Return [x, y] of the center of cell containing provided text 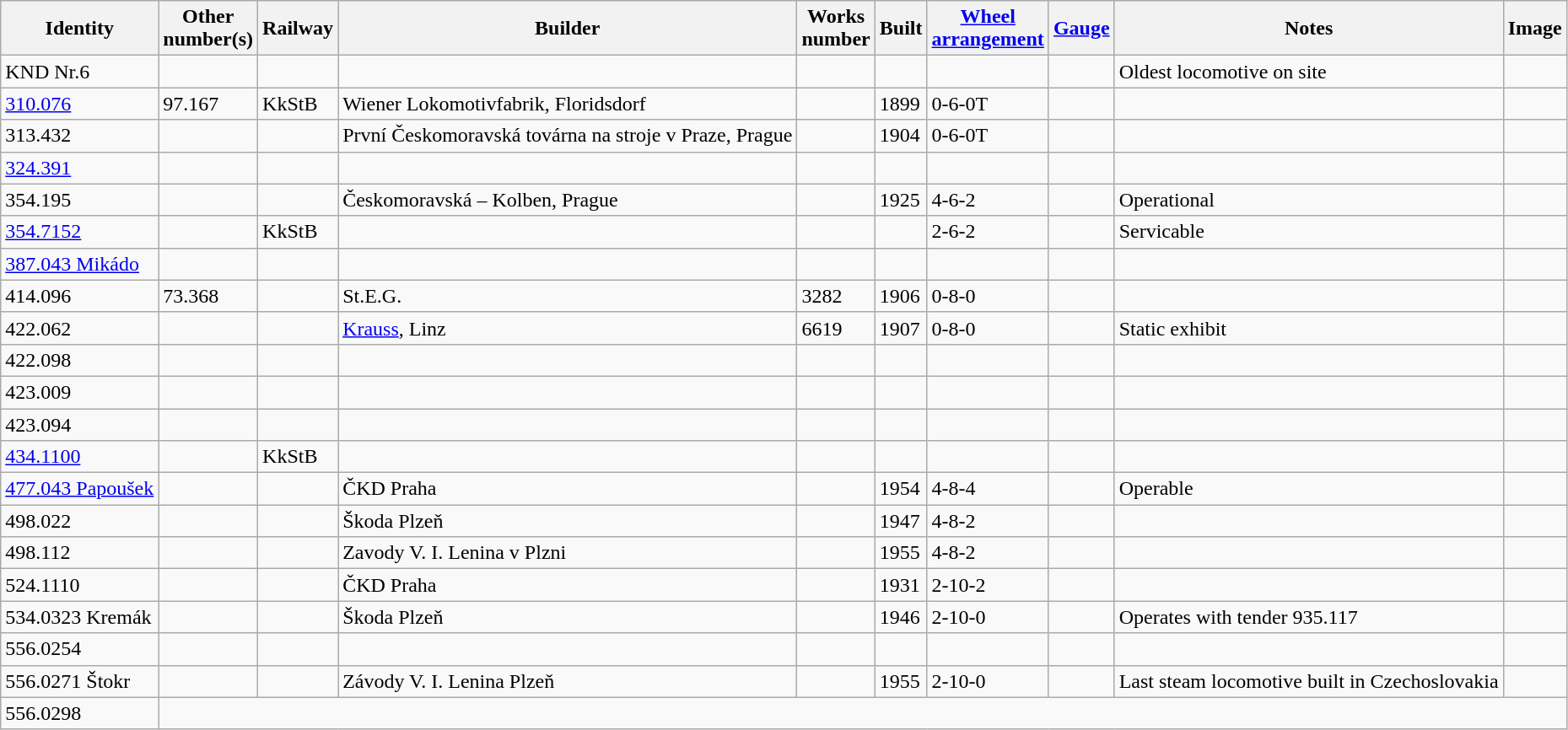
KND Nr.6 [79, 72]
Static exhibit [1309, 328]
422.062 [79, 328]
73.368 [208, 296]
97.167 [208, 104]
Built [901, 29]
414.096 [79, 296]
První Českomoravská továrna na stroje v Praze, Prague [568, 136]
Operable [1309, 489]
Českomoravská – Kolben, Prague [568, 200]
524.1110 [79, 585]
423.094 [79, 424]
434.1100 [79, 457]
1907 [901, 328]
Wiener Lokomotivfabrik, Floridsdorf [568, 104]
423.009 [79, 392]
Operates with tender 935.117 [1309, 617]
556.0298 [79, 713]
1904 [901, 136]
354.195 [79, 200]
1906 [901, 296]
4-6-2 [988, 200]
556.0254 [79, 649]
1954 [901, 489]
387.043 Mikádo [79, 264]
Identity [79, 29]
Závody V. I. Lenina Plzeň [568, 681]
St.E.G. [568, 296]
310.076 [79, 104]
Last steam locomotive built in Czechoslovakia [1309, 681]
Image [1535, 29]
422.098 [79, 360]
Railway [299, 29]
2-10-2 [988, 585]
3282 [836, 296]
313.432 [79, 136]
2-6-2 [988, 232]
1946 [901, 617]
6619 [836, 328]
Wheelarrange­ment [988, 29]
324.391 [79, 168]
Zavody V. I. Lenina v Plzni [568, 553]
498.112 [79, 553]
Worksnumber [836, 29]
Notes [1309, 29]
354.7152 [79, 232]
477.043 Papoušek [79, 489]
4-8-4 [988, 489]
Othernumber(s) [208, 29]
1925 [901, 200]
Builder [568, 29]
556.0271 Štokr [79, 681]
Operational [1309, 200]
1899 [901, 104]
534.0323 Kremák [79, 617]
Krauss, Linz [568, 328]
1947 [901, 521]
498.022 [79, 521]
Servicable [1309, 232]
1931 [901, 585]
Gauge [1081, 29]
Oldest locomotive on site [1309, 72]
